Return [x, y] of the center of cell containing provided text 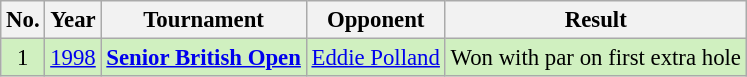
No. [23, 20]
Result [596, 20]
Senior British Open [204, 58]
Tournament [204, 20]
Opponent [376, 20]
1998 [73, 58]
Eddie Polland [376, 58]
Year [73, 20]
1 [23, 58]
Won with par on first extra hole [596, 58]
